Capture the cell that displays the provided text and extract its [x, y] central coordinate. 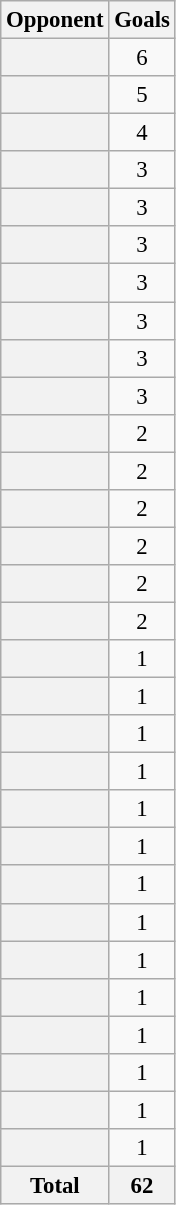
5 [142, 95]
Opponent [55, 20]
4 [142, 133]
Total [55, 1185]
Goals [142, 20]
6 [142, 58]
62 [142, 1185]
